Output the [X, Y] coordinate of the center of the cell containing the given text.  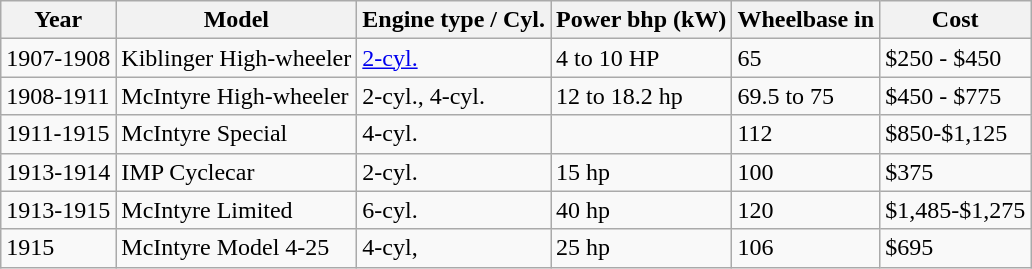
25 hp [642, 248]
2-cyl., 4-cyl. [454, 96]
1913-1915 [58, 210]
$250 - $450 [956, 58]
$375 [956, 172]
40 hp [642, 210]
4 to 10 HP [642, 58]
1908-1911 [58, 96]
McIntyre Special [236, 134]
McIntyre Limited [236, 210]
Cost [956, 20]
112 [806, 134]
120 [806, 210]
69.5 to 75 [806, 96]
$1,485-$1,275 [956, 210]
$695 [956, 248]
1915 [58, 248]
1911-1915 [58, 134]
4-cyl. [454, 134]
Wheelbase in [806, 20]
100 [806, 172]
65 [806, 58]
1907-1908 [58, 58]
4-cyl, [454, 248]
Kiblinger High-wheeler [236, 58]
$450 - $775 [956, 96]
Engine type / Cyl. [454, 20]
106 [806, 248]
Year [58, 20]
$850-$1,125 [956, 134]
McIntyre High-wheeler [236, 96]
15 hp [642, 172]
McIntyre Model 4-25 [236, 248]
Model [236, 20]
1913-1914 [58, 172]
12 to 18.2 hp [642, 96]
6-cyl. [454, 210]
Power bhp (kW) [642, 20]
IMP Cyclecar [236, 172]
